Search for the cell housing the specified text and yield its (x, y) center coordinate. 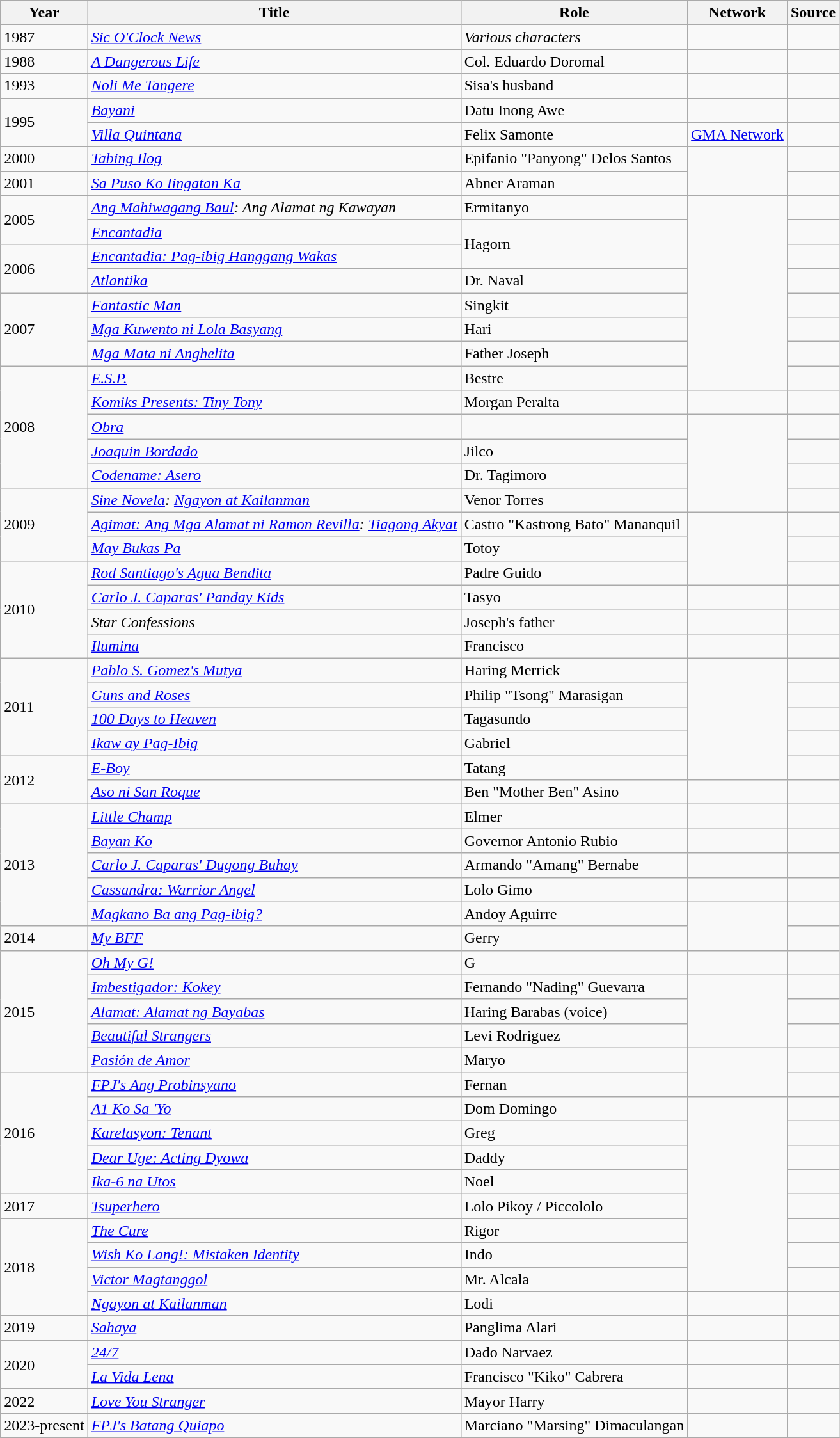
2022 (44, 1401)
May Bukas Pa (274, 548)
2018 (44, 1267)
A1 Ko Sa 'Yo (274, 1109)
Haring Barabas (voice) (575, 1011)
Levi Rodriguez (575, 1035)
Maryo (575, 1060)
A Dangerous Life (274, 61)
Datu Inong Awe (575, 110)
Villa Quintana (274, 134)
Atlantika (274, 280)
Ika-6 na Utos (274, 1182)
Venor Torres (575, 500)
Pablo S. Gomez's Mutya (274, 670)
2023-present (44, 1425)
Greg (575, 1133)
Various characters (575, 37)
2017 (44, 1206)
100 Days to Heaven (274, 719)
Encantadia: Pag-ibig Hanggang Wakas (274, 256)
Ang Mahiwagang Baul: Ang Alamat ng Kawayan (274, 207)
Totoy (575, 548)
Imbestigador: Kokey (274, 987)
1988 (44, 61)
Philip "Tsong" Marasigan (575, 694)
Mga Kuwento ni Lola Basyang (274, 330)
Lolo Pikoy / Piccololo (575, 1206)
G (575, 963)
2019 (44, 1328)
Bayani (274, 110)
Tsuperhero (274, 1206)
24/7 (274, 1352)
FPJ's Batang Quiapo (274, 1425)
Ngayon at Kailanman (274, 1304)
La Vida Lena (274, 1377)
Noli Me Tangere (274, 86)
Star Confessions (274, 621)
Morgan Peralta (575, 403)
Little Champ (274, 817)
Jilco (575, 451)
Karelasyon: Tenant (274, 1133)
Cassandra: Warrior Angel (274, 890)
Padre Guido (575, 573)
Castro "Kastrong Bato" Mananquil (575, 524)
Hari (575, 330)
1987 (44, 37)
Year (44, 13)
Carlo J. Caparas' Panday Kids (274, 597)
Francisco (575, 646)
Daddy (575, 1158)
2010 (44, 609)
Sic O'Clock News (274, 37)
Joaquin Bordado (274, 451)
The Cure (274, 1231)
Felix Samonte (575, 134)
2015 (44, 1011)
Obra (274, 427)
Ikaw ay Pag-Ibig (274, 744)
Andoy Aguirre (575, 914)
Ilumina (274, 646)
Ben "Mother Ben" Asino (575, 792)
Guns and Roses (274, 694)
Gabriel (575, 744)
Alamat: Alamat ng Bayabas (274, 1011)
2012 (44, 780)
Lodi (575, 1304)
2007 (44, 330)
Dado Narvaez (575, 1352)
Fantastic Man (274, 305)
Singkit (575, 305)
Network (738, 13)
2001 (44, 183)
Magkano Ba ang Pag-ibig? (274, 914)
Marciano "Marsing" Dimaculangan (575, 1425)
Gerry (575, 938)
Pasión de Amor (274, 1060)
Agimat: Ang Mga Alamat ni Ramon Revilla: Tiagong Akyat (274, 524)
Tasyo (575, 597)
Tatang (575, 768)
Bestre (575, 378)
2016 (44, 1133)
2000 (44, 159)
Title (274, 13)
2011 (44, 707)
Fernando "Nading" Guevarra (575, 987)
Mga Mata ni Anghelita (274, 354)
Bayan Ko (274, 841)
1995 (44, 122)
Codename: Asero (274, 475)
Rigor (575, 1231)
Aso ni San Roque (274, 792)
2013 (44, 865)
Dr. Tagimoro (575, 475)
Governor Antonio Rubio (575, 841)
Love You Stranger (274, 1401)
Elmer (575, 817)
Panglima Alari (575, 1328)
My BFF (274, 938)
2006 (44, 268)
2005 (44, 220)
Indo (575, 1255)
E-Boy (274, 768)
Sahaya (274, 1328)
Tabing Ilog (274, 159)
Joseph's father (575, 621)
Armando "Amang" Bernabe (575, 865)
2020 (44, 1364)
2009 (44, 524)
Epifanio "Panyong" Delos Santos (575, 159)
Sisa's husband (575, 86)
Father Joseph (575, 354)
Mayor Harry (575, 1401)
Victor Magtanggol (274, 1279)
Tagasundo (575, 719)
Encantadia (274, 232)
Fernan (575, 1085)
GMA Network (738, 134)
Beautiful Strangers (274, 1035)
Dear Uge: Acting Dyowa (274, 1158)
Carlo J. Caparas' Dugong Buhay (274, 865)
Haring Merrick (575, 670)
Sine Novela: Ngayon at Kailanman (274, 500)
FPJ's Ang Probinsyano (274, 1085)
Dom Domingo (575, 1109)
Hagorn (575, 244)
Wish Ko Lang!: Mistaken Identity (274, 1255)
Mr. Alcala (575, 1279)
1993 (44, 86)
E.S.P. (274, 378)
Lolo Gimo (575, 890)
Komiks Presents: Tiny Tony (274, 403)
Sa Puso Ko Iingatan Ka (274, 183)
Source (812, 13)
Francisco "Kiko" Cabrera (575, 1377)
Rod Santiago's Agua Bendita (274, 573)
Role (575, 13)
Dr. Naval (575, 280)
2014 (44, 938)
Abner Araman (575, 183)
2008 (44, 427)
Col. Eduardo Doromal (575, 61)
Oh My G! (274, 963)
Ermitanyo (575, 207)
Noel (575, 1182)
